Capture the cell that displays the provided text and extract its (X, Y) central coordinate. 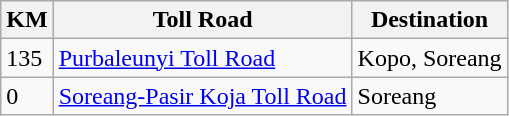
0 (27, 96)
Soreang-Pasir Koja Toll Road (202, 96)
Kopo, Soreang (430, 58)
KM (27, 20)
Destination (430, 20)
Soreang (430, 96)
Toll Road (202, 20)
Purbaleunyi Toll Road (202, 58)
135 (27, 58)
